Pinpoint the cell where the given text exists, returning its (x, y) midpoint coordinate. 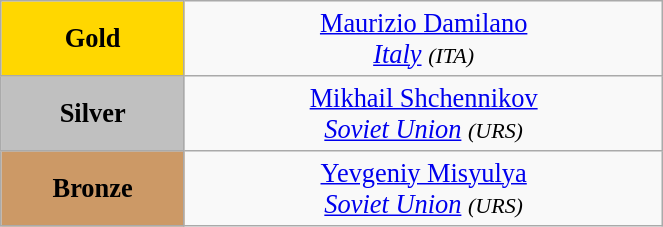
Mikhail ShchennikovSoviet Union (URS) (423, 112)
Maurizio DamilanoItaly (ITA) (423, 38)
Bronze (93, 188)
Gold (93, 38)
Silver (93, 112)
Yevgeniy MisyulyaSoviet Union (URS) (423, 188)
